Pinpoint the cell where the given text exists, returning its (x, y) midpoint coordinate. 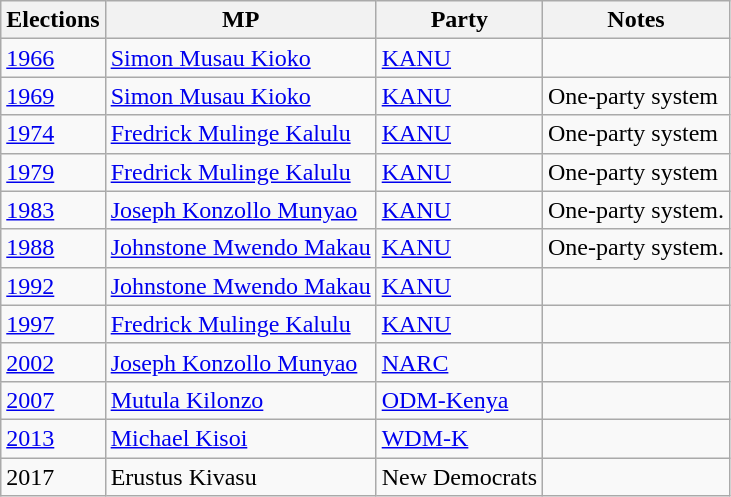
2017 (53, 477)
Mutula Kilonzo (240, 400)
1979 (53, 172)
1969 (53, 96)
WDM-K (459, 438)
1974 (53, 134)
ODM-Kenya (459, 400)
Elections (53, 20)
Notes (636, 20)
New Democrats (459, 477)
1992 (53, 286)
NARC (459, 362)
MP (240, 20)
2002 (53, 362)
1966 (53, 58)
2013 (53, 438)
1983 (53, 210)
Michael Kisoi (240, 438)
1997 (53, 324)
2007 (53, 400)
Party (459, 20)
1988 (53, 248)
Erustus Kivasu (240, 477)
